Return the (x, y) coordinate for the center point of the cell that contains the specified text.  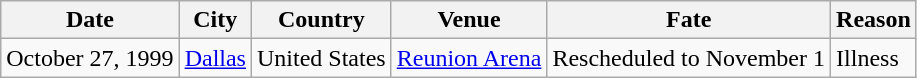
City (215, 20)
October 27, 1999 (90, 58)
Rescheduled to November 1 (689, 58)
Date (90, 20)
Reunion Arena (469, 58)
United States (321, 58)
Reason (874, 20)
Illness (874, 58)
Venue (469, 20)
Country (321, 20)
Fate (689, 20)
Dallas (215, 58)
